From the cell containing the given text, extract its center point as (X, Y) coordinate. 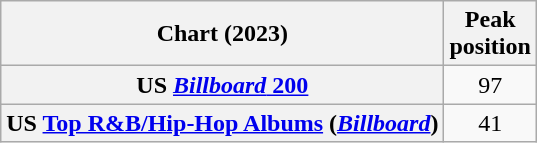
US Top R&B/Hip-Hop Albums (Billboard) (222, 123)
41 (490, 123)
97 (490, 85)
Chart (2023) (222, 34)
US Billboard 200 (222, 85)
Peakposition (490, 34)
